Return (x, y) of the center of cell containing provided text 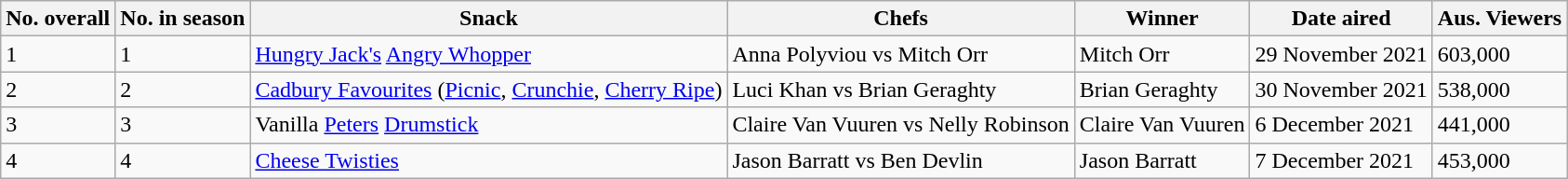
Vanilla Peters Drumstick (489, 125)
Winner (1163, 19)
538,000 (1499, 89)
Mitch Orr (1163, 54)
29 November 2021 (1341, 54)
Brian Geraghty (1163, 89)
Cadbury Favourites (Picnic, Crunchie, Cherry Ripe) (489, 89)
Date aired (1341, 19)
Luci Khan vs Brian Geraghty (900, 89)
No. in season (182, 19)
Jason Barratt vs Ben Devlin (900, 160)
441,000 (1499, 125)
7 December 2021 (1341, 160)
Cheese Twisties (489, 160)
Aus. Viewers (1499, 19)
Claire Van Vuuren vs Nelly Robinson (900, 125)
30 November 2021 (1341, 89)
6 December 2021 (1341, 125)
Jason Barratt (1163, 160)
Anna Polyviou vs Mitch Orr (900, 54)
No. overall (58, 19)
Claire Van Vuuren (1163, 125)
Snack (489, 19)
Hungry Jack's Angry Whopper (489, 54)
Chefs (900, 19)
603,000 (1499, 54)
453,000 (1499, 160)
